Search for the cell housing the specified text and yield its [x, y] center coordinate. 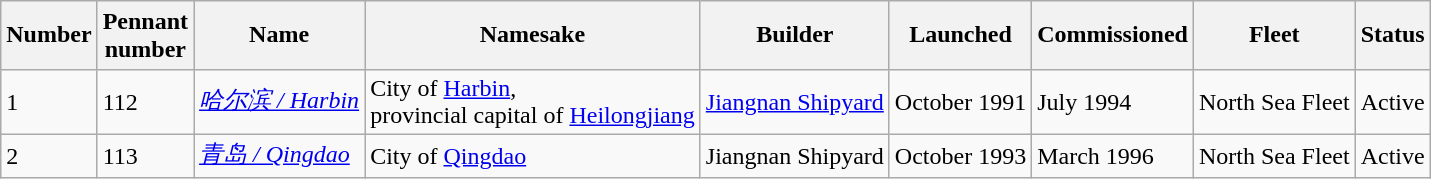
Commissioned [1113, 36]
青岛 / Qingdao [280, 156]
Name [280, 36]
July 1994 [1113, 102]
Pennant number [145, 36]
113 [145, 156]
Number [49, 36]
2 [49, 156]
October 1991 [960, 102]
Fleet [1274, 36]
October 1993 [960, 156]
1 [49, 102]
Status [1392, 36]
Builder [794, 36]
City of Harbin, provincial capital of Heilongjiang [533, 102]
哈尔滨 / Harbin [280, 102]
City of Qingdao [533, 156]
Namesake [533, 36]
March 1996 [1113, 156]
Launched [960, 36]
112 [145, 102]
